Find where the given text appears and provide that cell's center as [X, Y] coordinate. 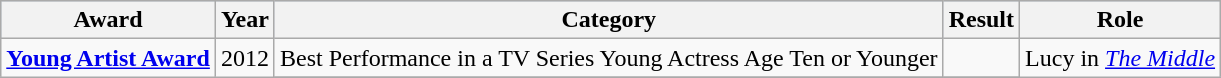
Role [1120, 20]
Young Artist Award [108, 58]
Lucy in The Middle [1120, 58]
2012 [244, 58]
Category [608, 20]
Year [244, 20]
Result [981, 20]
Award [108, 20]
Best Performance in a TV Series Young Actress Age Ten or Younger [608, 58]
